Extract the (X, Y) coordinate from the center of the cell holding the provided text.  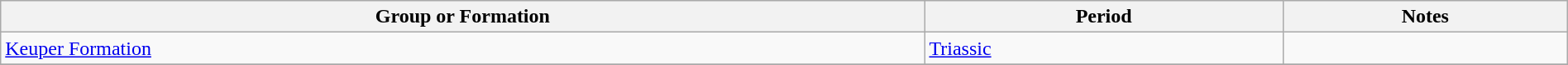
Notes (1425, 17)
Group or Formation (463, 17)
Keuper Formation (463, 48)
Triassic (1103, 48)
Period (1103, 17)
